Find where the given text appears and provide that cell's center as (X, Y) coordinate. 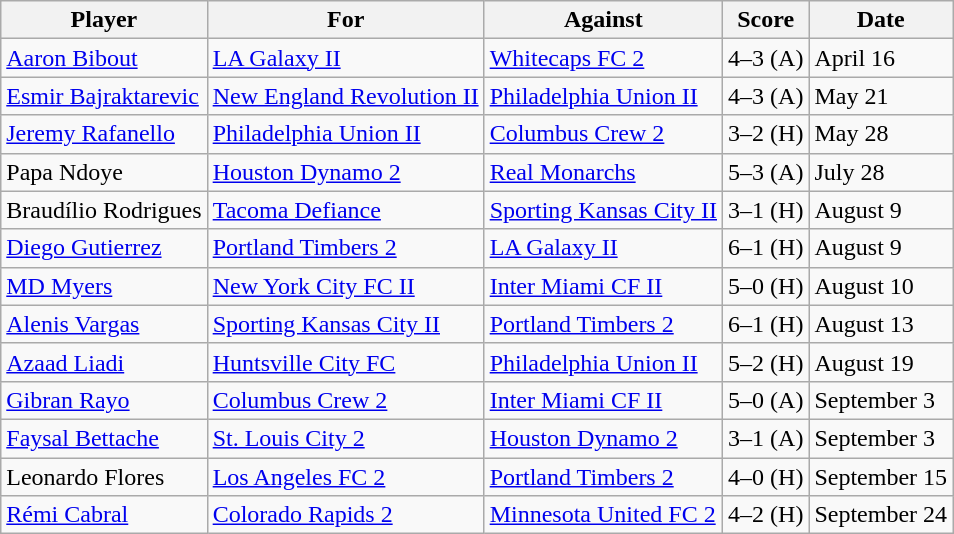
Colorado Rapids 2 (346, 515)
MD Myers (104, 286)
Leonardo Flores (104, 477)
St. Louis City 2 (346, 438)
4–2 (H) (766, 515)
3–1 (A) (766, 438)
Braudílio Rodrigues (104, 210)
August 10 (881, 286)
Tacoma Defiance (346, 210)
Faysal Bettache (104, 438)
Azaad Liadi (104, 362)
Rémi Cabral (104, 515)
Papa Ndoye (104, 172)
5–0 (H) (766, 286)
New York City FC II (346, 286)
May 21 (881, 96)
Player (104, 20)
July 28 (881, 172)
5–3 (A) (766, 172)
Jeremy Rafanello (104, 134)
Minnesota United FC 2 (603, 515)
August 13 (881, 324)
Real Monarchs (603, 172)
September 24 (881, 515)
4–0 (H) (766, 477)
3–1 (H) (766, 210)
May 28 (881, 134)
Whitecaps FC 2 (603, 58)
August 19 (881, 362)
Esmir Bajraktarevic (104, 96)
5–0 (A) (766, 400)
Aaron Bibout (104, 58)
For (346, 20)
Diego Gutierrez (104, 248)
5–2 (H) (766, 362)
Gibran Rayo (104, 400)
New England Revolution II (346, 96)
Huntsville City FC (346, 362)
Date (881, 20)
September 15 (881, 477)
Alenis Vargas (104, 324)
3–2 (H) (766, 134)
Against (603, 20)
April 16 (881, 58)
Score (766, 20)
Los Angeles FC 2 (346, 477)
